Provide the (X, Y) coordinate of the cell's center where the given text is located.  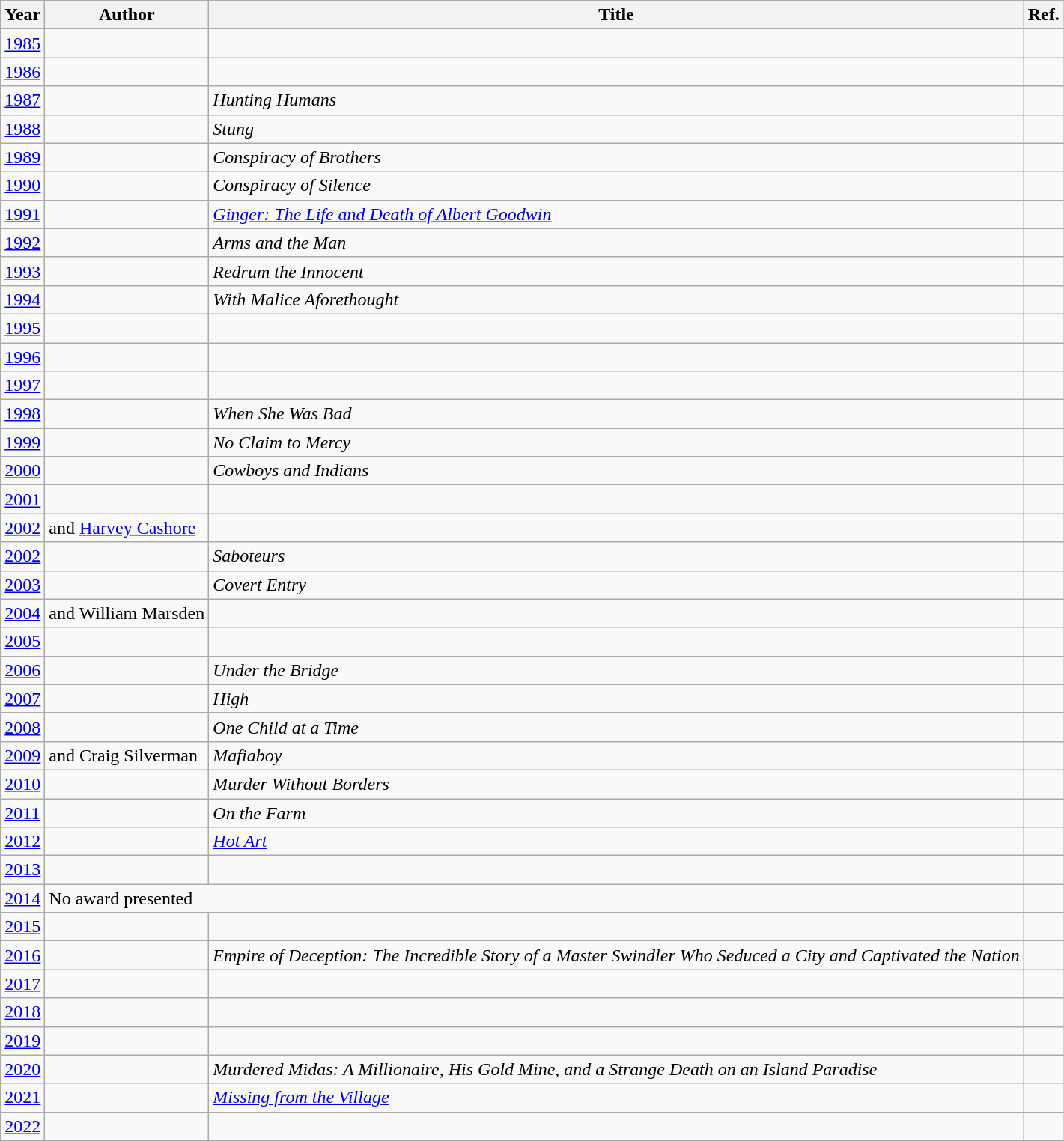
2021 (22, 1098)
2013 (22, 870)
Author (127, 15)
1996 (22, 357)
On the Farm (616, 812)
2019 (22, 1041)
With Malice Aforethought (616, 299)
1988 (22, 129)
Under the Bridge (616, 670)
1997 (22, 386)
1987 (22, 100)
Missing from the Village (616, 1098)
Murder Without Borders (616, 784)
Conspiracy of Silence (616, 186)
2022 (22, 1126)
One Child at a Time (616, 727)
Arms and the Man (616, 243)
Cowboys and Indians (616, 471)
2011 (22, 812)
1993 (22, 271)
1995 (22, 328)
High (616, 699)
Hunting Humans (616, 100)
Conspiracy of Brothers (616, 157)
1998 (22, 414)
2003 (22, 585)
When She Was Bad (616, 414)
2017 (22, 984)
Redrum the Innocent (616, 271)
2007 (22, 699)
No award presented (535, 898)
1992 (22, 243)
2008 (22, 727)
2004 (22, 613)
Year (22, 15)
Ref. (1044, 15)
2014 (22, 898)
and Craig Silverman (127, 755)
2016 (22, 955)
1986 (22, 72)
2015 (22, 927)
1999 (22, 442)
1989 (22, 157)
Murdered Midas: A Millionaire, His Gold Mine, and a Strange Death on an Island Paradise (616, 1069)
No Claim to Mercy (616, 442)
Stung (616, 129)
1994 (22, 299)
Title (616, 15)
2018 (22, 1012)
2006 (22, 670)
1990 (22, 186)
Ginger: The Life and Death of Albert Goodwin (616, 214)
2010 (22, 784)
2020 (22, 1069)
2009 (22, 755)
and William Marsden (127, 613)
1985 (22, 43)
Covert Entry (616, 585)
2001 (22, 499)
and Harvey Cashore (127, 528)
Empire of Deception: The Incredible Story of a Master Swindler Who Seduced a City and Captivated the Nation (616, 955)
Hot Art (616, 842)
Mafiaboy (616, 755)
2000 (22, 471)
1991 (22, 214)
2012 (22, 842)
Saboteurs (616, 556)
2005 (22, 642)
